Search for the cell housing the specified text and yield its (X, Y) center coordinate. 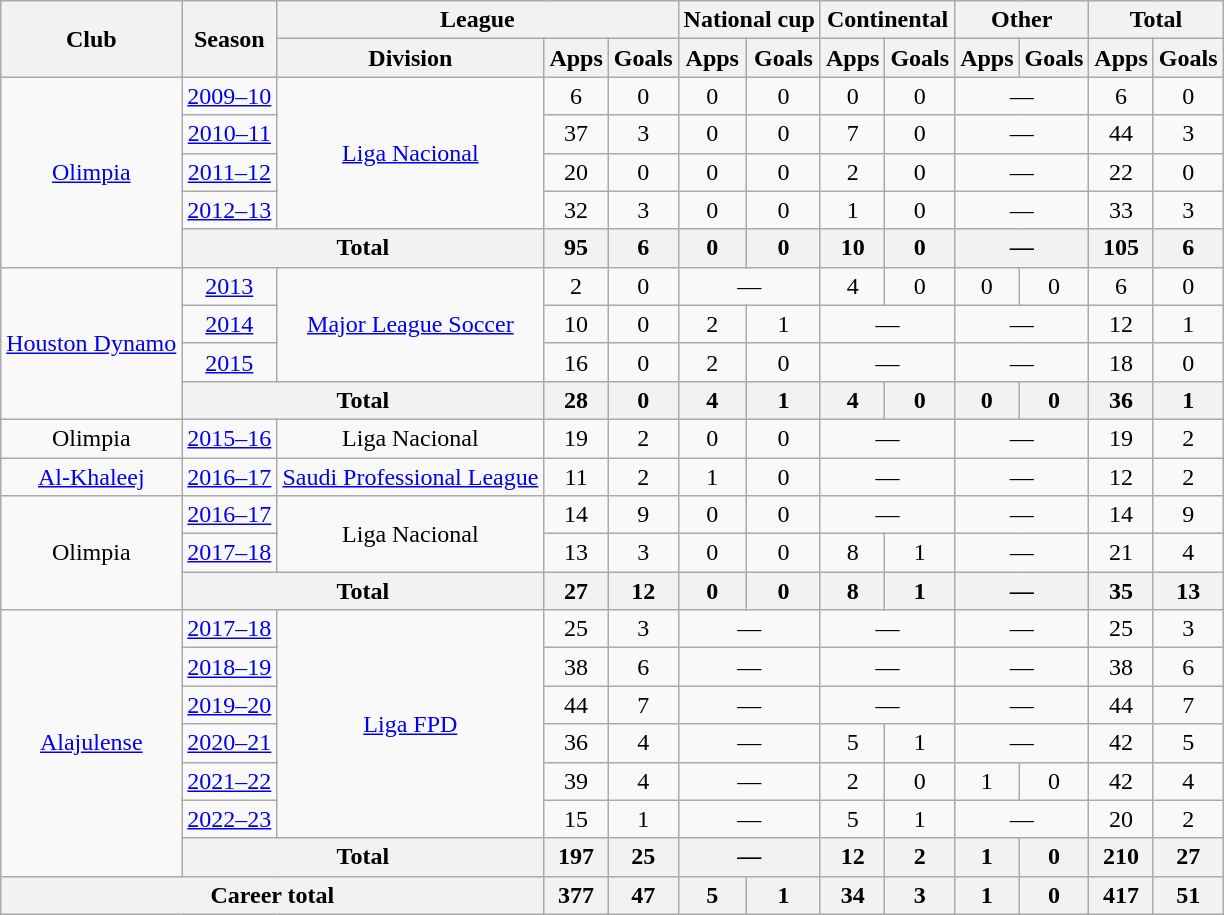
Club (92, 39)
37 (576, 134)
Alajulense (92, 743)
2020–21 (230, 743)
2018–19 (230, 667)
2015–16 (230, 438)
95 (576, 248)
Career total (272, 895)
Continental (887, 20)
15 (576, 819)
Season (230, 39)
2009–10 (230, 96)
2014 (230, 324)
22 (1121, 172)
2013 (230, 286)
32 (576, 210)
51 (1188, 895)
11 (576, 477)
47 (643, 895)
34 (852, 895)
Al-Khaleej (92, 477)
377 (576, 895)
Saudi Professional League (410, 477)
16 (576, 362)
39 (576, 781)
105 (1121, 248)
Major League Soccer (410, 324)
Division (410, 58)
18 (1121, 362)
2021–22 (230, 781)
Houston Dynamo (92, 343)
210 (1121, 857)
2010–11 (230, 134)
417 (1121, 895)
21 (1121, 553)
Liga FPD (410, 724)
2015 (230, 362)
197 (576, 857)
2019–20 (230, 705)
National cup (749, 20)
2011–12 (230, 172)
28 (576, 400)
Other (1022, 20)
2022–23 (230, 819)
League (478, 20)
33 (1121, 210)
2012–13 (230, 210)
35 (1121, 591)
